Pinpoint the cell where the given text exists, returning its [x, y] midpoint coordinate. 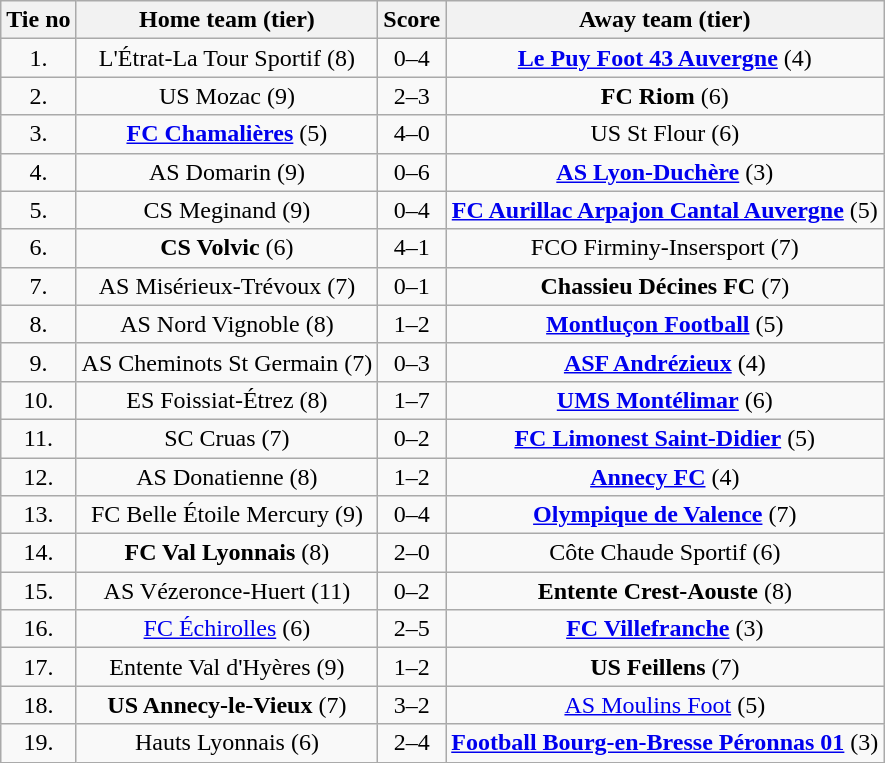
FC Limonest Saint-Didier (5) [665, 438]
8. [38, 324]
4–0 [412, 134]
Montluçon Football (5) [665, 324]
Le Puy Foot 43 Auvergne (4) [665, 58]
2–5 [412, 629]
12. [38, 477]
9. [38, 362]
FC Chamalières (5) [227, 134]
10. [38, 400]
Home team (tier) [227, 20]
US Mozac (9) [227, 96]
6. [38, 248]
1. [38, 58]
Chassieu Décines FC (7) [665, 286]
2–3 [412, 96]
AS Nord Vignoble (8) [227, 324]
SC Cruas (7) [227, 438]
14. [38, 553]
US Feillens (7) [665, 667]
AS Misérieux-Trévoux (7) [227, 286]
2. [38, 96]
3. [38, 134]
L'Étrat-La Tour Sportif (8) [227, 58]
19. [38, 743]
AS Moulins Foot (5) [665, 705]
US Annecy-le-Vieux (7) [227, 705]
Hauts Lyonnais (6) [227, 743]
18. [38, 705]
3–2 [412, 705]
2–4 [412, 743]
0–6 [412, 172]
FCO Firminy-Insersport (7) [665, 248]
2–0 [412, 553]
Away team (tier) [665, 20]
ASF Andrézieux (4) [665, 362]
CS Volvic (6) [227, 248]
FC Belle Étoile Mercury (9) [227, 515]
AS Cheminots St Germain (7) [227, 362]
13. [38, 515]
Olympique de Valence (7) [665, 515]
AS Lyon-Duchère (3) [665, 172]
Entente Val d'Hyères (9) [227, 667]
1–7 [412, 400]
UMS Montélimar (6) [665, 400]
Football Bourg-en-Bresse Péronnas 01 (3) [665, 743]
AS Donatienne (8) [227, 477]
AS Vézeronce-Huert (11) [227, 591]
Score [412, 20]
FC Riom (6) [665, 96]
15. [38, 591]
US St Flour (6) [665, 134]
CS Meginand (9) [227, 210]
Côte Chaude Sportif (6) [665, 553]
Annecy FC (4) [665, 477]
Entente Crest-Aouste (8) [665, 591]
11. [38, 438]
17. [38, 667]
FC Échirolles (6) [227, 629]
7. [38, 286]
16. [38, 629]
4–1 [412, 248]
0–3 [412, 362]
FC Val Lyonnais (8) [227, 553]
4. [38, 172]
ES Foissiat-Étrez (8) [227, 400]
0–1 [412, 286]
5. [38, 210]
FC Villefranche (3) [665, 629]
FC Aurillac Arpajon Cantal Auvergne (5) [665, 210]
AS Domarin (9) [227, 172]
Tie no [38, 20]
